Output the [x, y] coordinate of the center of the cell containing the given text.  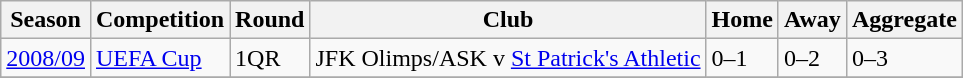
0–2 [812, 58]
JFK Olimps/ASK v St Patrick's Athletic [508, 58]
Aggregate [904, 20]
0–1 [742, 58]
Away [812, 20]
Club [508, 20]
1QR [270, 58]
Home [742, 20]
UEFA Cup [160, 58]
2008/09 [46, 58]
Competition [160, 20]
Season [46, 20]
0–3 [904, 58]
Round [270, 20]
